Extract the (x, y) coordinate from the center of the cell holding the provided text.  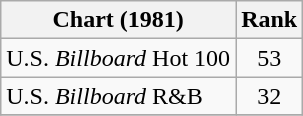
U.S. Billboard Hot 100 (118, 58)
Chart (1981) (118, 20)
U.S. Billboard R&B (118, 96)
53 (270, 58)
Rank (270, 20)
32 (270, 96)
